Capture the cell that displays the provided text and extract its (X, Y) central coordinate. 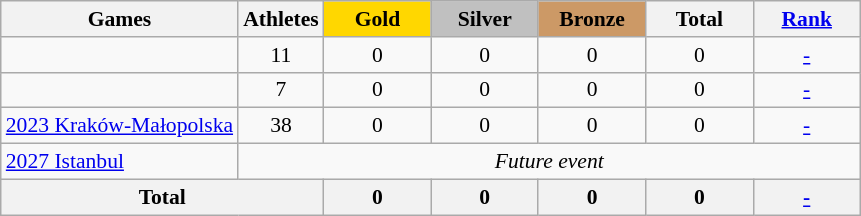
38 (281, 126)
2027 Istanbul (120, 162)
Future event (549, 162)
Rank (806, 19)
Games (120, 19)
Athletes (281, 19)
Silver (484, 19)
7 (281, 90)
2023 Kraków-Małopolska (120, 126)
11 (281, 55)
Bronze (592, 19)
Gold (378, 19)
